Return the (x, y) coordinate for the center point of the cell that contains the specified text.  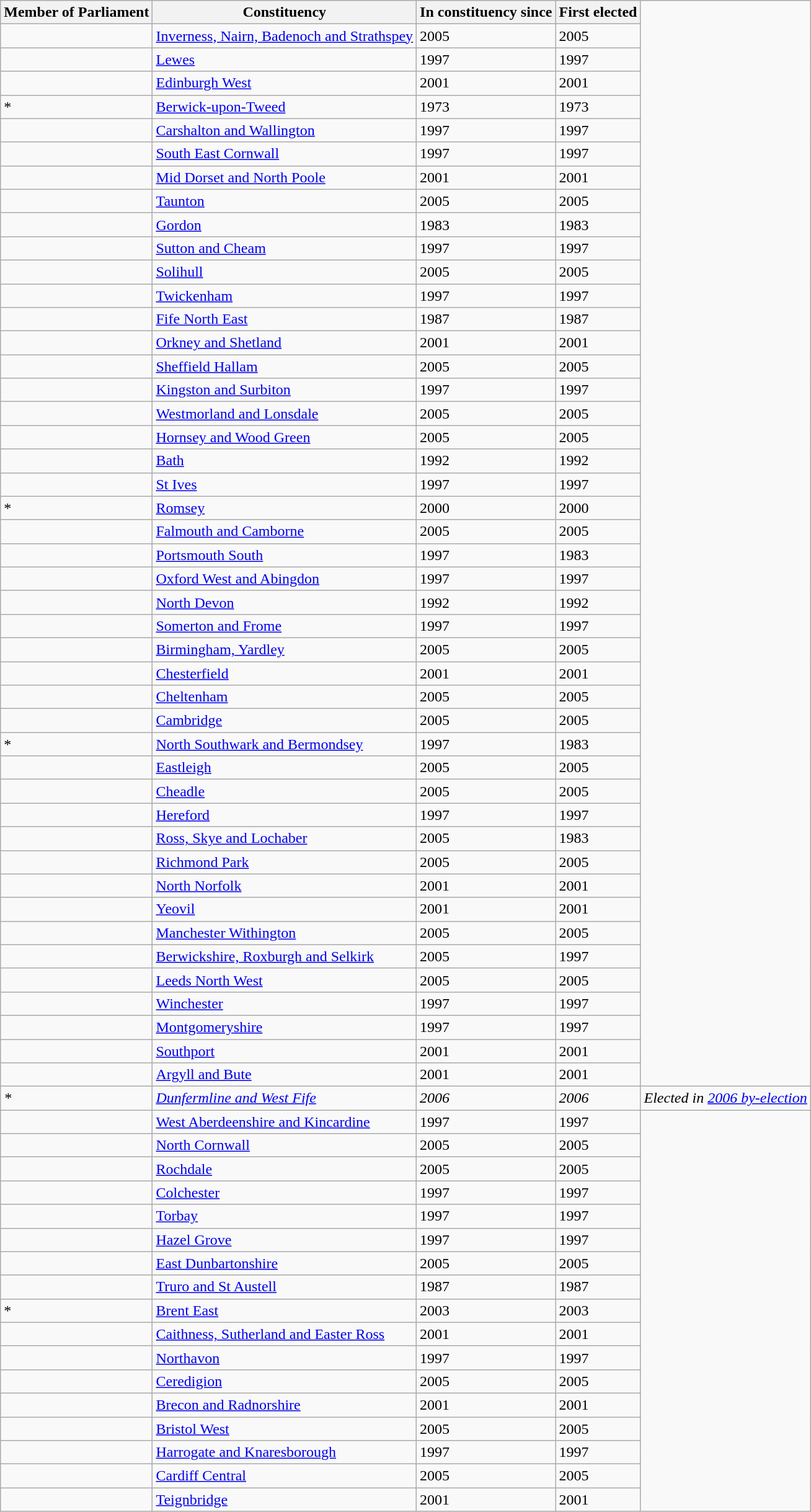
Member of Parliament (77, 12)
Taunton (285, 201)
Berwick-upon-Tweed (285, 107)
Westmorland and Lonsdale (285, 414)
Montgomeryshire (285, 1027)
Gordon (285, 225)
Manchester Withington (285, 933)
Richmond Park (285, 862)
Rochdale (285, 1169)
In constituency since (486, 12)
West Aberdeenshire and Kincardine (285, 1122)
Falmouth and Camborne (285, 531)
Twickenham (285, 296)
Edinburgh West (285, 83)
Somerton and Frome (285, 626)
North Devon (285, 602)
Cheadle (285, 791)
Ceredigion (285, 1381)
Portsmouth South (285, 555)
East Dunbartonshire (285, 1263)
Southport (285, 1051)
Caithness, Sutherland and Easter Ross (285, 1334)
Chesterfield (285, 673)
Carshalton and Wallington (285, 130)
Eastleigh (285, 768)
Berwickshire, Roxburgh and Selkirk (285, 956)
South East Cornwall (285, 154)
Hazel Grove (285, 1240)
Torbay (285, 1216)
Oxford West and Abingdon (285, 579)
Cheltenham (285, 697)
North Southwark and Bermondsey (285, 744)
Sutton and Cheam (285, 248)
Teignbridge (285, 1500)
Romsey (285, 508)
Cambridge (285, 721)
Mid Dorset and North Poole (285, 177)
Colchester (285, 1193)
Lewes (285, 60)
First elected (598, 12)
Northavon (285, 1358)
Cardiff Central (285, 1476)
Inverness, Nairn, Badenoch and Strathspey (285, 36)
Constituency (285, 12)
Winchester (285, 1003)
North Cornwall (285, 1145)
Solihull (285, 272)
Orkney and Shetland (285, 343)
Brecon and Radnorshire (285, 1405)
Truro and St Austell (285, 1287)
Fife North East (285, 319)
Leeds North West (285, 980)
Bristol West (285, 1428)
Argyll and Bute (285, 1075)
Sheffield Hallam (285, 367)
Bath (285, 461)
Dunfermline and West Fife (285, 1098)
Harrogate and Knaresborough (285, 1452)
St Ives (285, 484)
Birmingham, Yardley (285, 649)
Hornsey and Wood Green (285, 437)
Brent East (285, 1310)
Ross, Skye and Lochaber (285, 838)
North Norfolk (285, 886)
Elected in 2006 by-election (725, 1098)
Hereford (285, 815)
Kingston and Surbiton (285, 390)
Yeovil (285, 909)
